Determine the (x, y) coordinate at the center of the cell enclosing the given text.  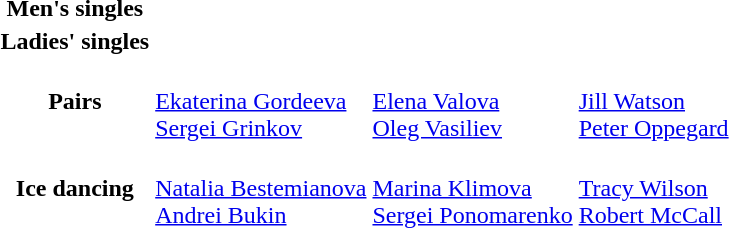
Ekaterina GordeevaSergei Grinkov (261, 101)
Elena ValovaOleg Vasiliev (472, 101)
